Find where the given text appears and provide that cell's center as [X, Y] coordinate. 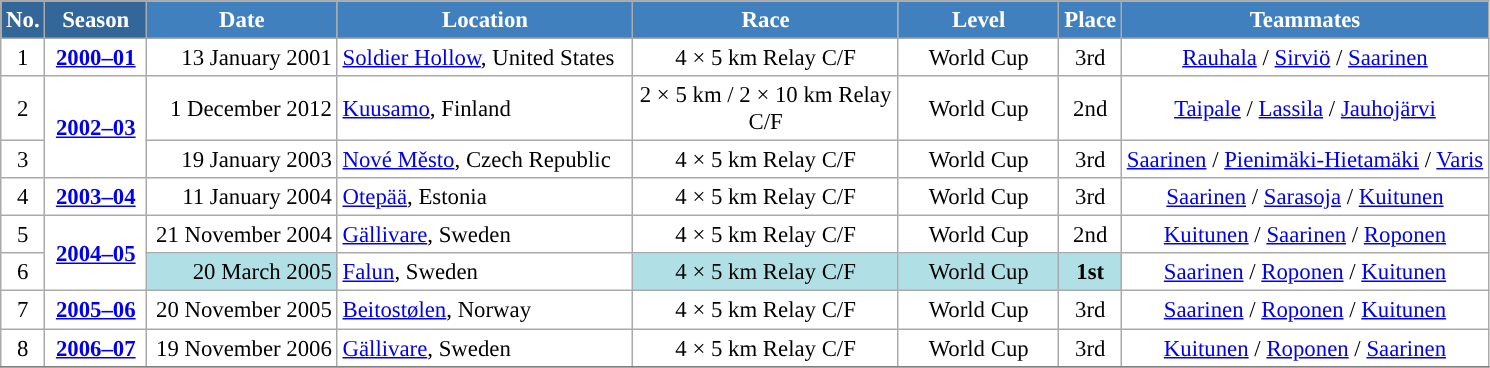
11 January 2004 [242, 197]
Kuitunen / Saarinen / Roponen [1304, 235]
7 [23, 310]
1st [1090, 273]
2 × 5 km / 2 × 10 km Relay C/F [766, 108]
2005–06 [96, 310]
2 [23, 108]
4 [23, 197]
Falun, Sweden [485, 273]
No. [23, 20]
5 [23, 235]
8 [23, 348]
Saarinen / Pienimäki-Hietamäki / Varis [1304, 160]
21 November 2004 [242, 235]
13 January 2001 [242, 58]
Saarinen / Sarasoja / Kuitunen [1304, 197]
Soldier Hollow, United States [485, 58]
Otepää, Estonia [485, 197]
Kuusamo, Finland [485, 108]
Teammates [1304, 20]
20 November 2005 [242, 310]
Beitostølen, Norway [485, 310]
Nové Město, Czech Republic [485, 160]
19 January 2003 [242, 160]
1 December 2012 [242, 108]
2000–01 [96, 58]
2006–07 [96, 348]
Place [1090, 20]
Location [485, 20]
Date [242, 20]
6 [23, 273]
Level [978, 20]
2003–04 [96, 197]
Season [96, 20]
Rauhala / Sirviö / Saarinen [1304, 58]
20 March 2005 [242, 273]
19 November 2006 [242, 348]
2002–03 [96, 127]
Taipale / Lassila / Jauhojärvi [1304, 108]
Kuitunen / Roponen / Saarinen [1304, 348]
1 [23, 58]
Race [766, 20]
3 [23, 160]
2004–05 [96, 254]
